Identify which cell holds the provided text, then report its (x, y) central coordinate. 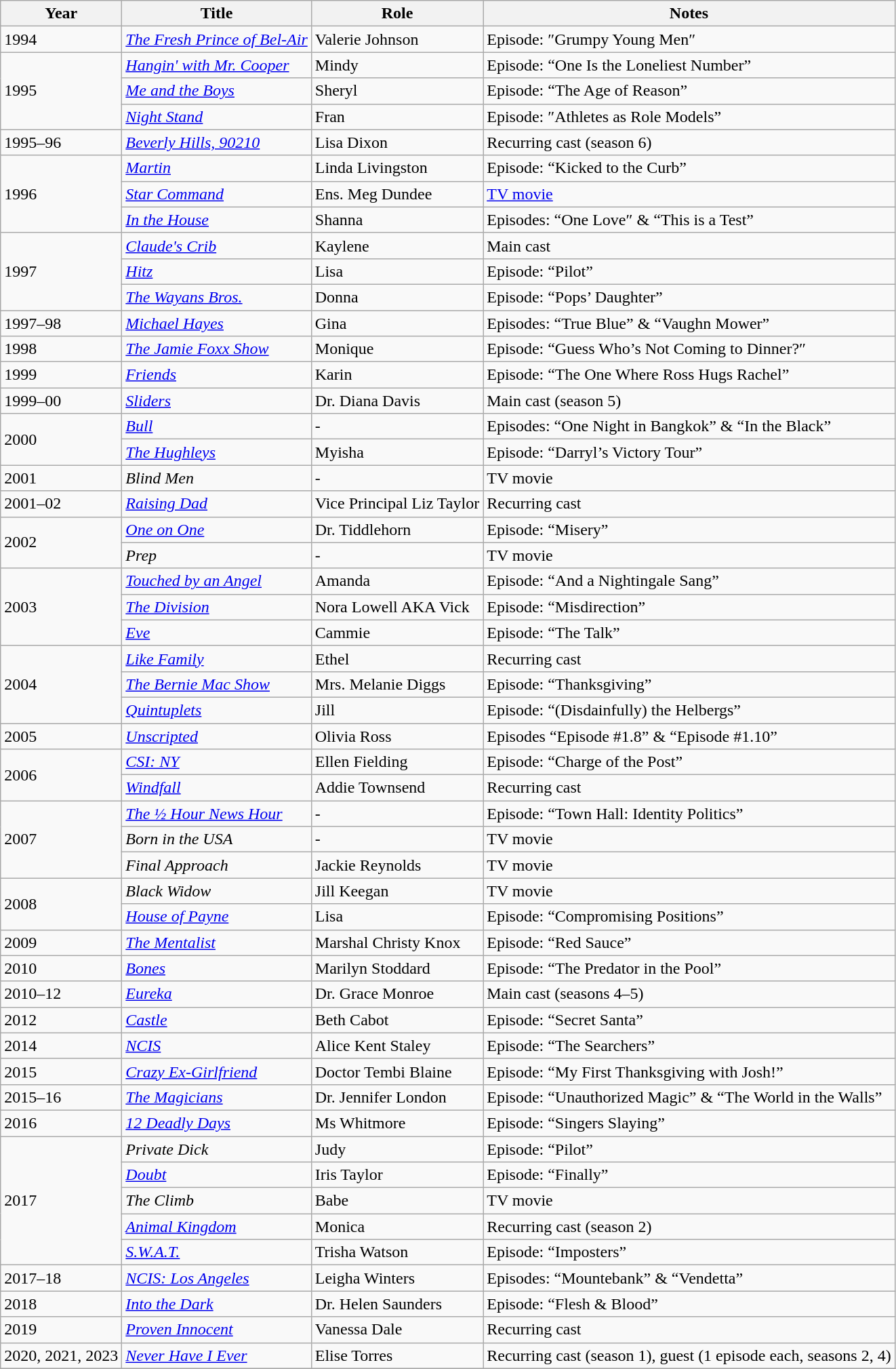
Friends (217, 375)
Sheryl (397, 91)
Gina (397, 323)
Episode: “Kicked to the Curb” (689, 168)
Episodes: “One Night in Bangkok” & “In the Black” (689, 426)
Nora Lowell AKA Vick (397, 607)
Raising Dad (217, 504)
Episodes “Episode #1.8” & “Episode #1.10” (689, 736)
Main cast (seasons 4–5) (689, 994)
Leigha Winters (397, 1278)
S.W.A.T. (217, 1252)
Prep (217, 555)
Bull (217, 426)
Recurring cast (season 6) (689, 142)
Hangin' with Mr. Cooper (217, 65)
Ens. Meg Dundee (397, 194)
Episode: “Pops’ Daughter” (689, 297)
Title (217, 14)
The Mentalist (217, 943)
Episode: “And a Nightingale Sang” (689, 581)
Unscripted (217, 736)
Quintuplets (217, 710)
Dr. Jennifer London (397, 1097)
Recurring cast (season 1), guest (1 episode each, seasons 2, 4) (689, 1355)
Night Stand (217, 117)
Trisha Watson (397, 1252)
1997 (61, 271)
The Hughleys (217, 452)
Doctor Tembi Blaine (397, 1071)
Windfall (217, 788)
Year (61, 14)
Role (397, 14)
Shanna (397, 220)
Jill Keegan (397, 891)
2002 (61, 542)
Proven Innocent (217, 1330)
Episode: “Thanksgiving” (689, 684)
Touched by an Angel (217, 581)
Animal Kingdom (217, 1227)
1999 (61, 375)
2010–12 (61, 994)
2000 (61, 439)
1994 (61, 39)
Cammie (397, 633)
The Division (217, 607)
Eve (217, 633)
NCIS: Los Angeles (217, 1278)
Sliders (217, 401)
2003 (61, 607)
The Jamie Foxx Show (217, 349)
2016 (61, 1123)
2012 (61, 1020)
Episodes: “One Love″ & “This is a Test” (689, 220)
The Fresh Prince of Bel-Air (217, 39)
Fran (397, 117)
Hitz (217, 271)
Doubt (217, 1175)
Dr. Helen Saunders (397, 1304)
Kaylene (397, 245)
2001–02 (61, 504)
Episode: “One Is the Loneliest Number” (689, 65)
2010 (61, 968)
2014 (61, 1046)
Jackie Reynolds (397, 865)
2001 (61, 478)
Episode: “The Predator in the Pool” (689, 968)
Marshal Christy Knox (397, 943)
1997–98 (61, 323)
Into the Dark (217, 1304)
2019 (61, 1330)
2020, 2021, 2023 (61, 1355)
Claude's Crib (217, 245)
1996 (61, 194)
Beth Cabot (397, 1020)
Martin (217, 168)
1995–96 (61, 142)
2015–16 (61, 1097)
Alice Kent Staley (397, 1046)
2017 (61, 1201)
2008 (61, 904)
Episodes: “Mountebank” & “Vendetta” (689, 1278)
Mrs. Melanie Diggs (397, 684)
Iris Taylor (397, 1175)
Ms Whitmore (397, 1123)
Main cast (689, 245)
Babe (397, 1201)
Addie Townsend (397, 788)
Ethel (397, 658)
The Bernie Mac Show (217, 684)
Judy (397, 1149)
2009 (61, 943)
Donna (397, 297)
Vice Principal Liz Taylor (397, 504)
Monica (397, 1227)
Episode: “Guess Who’s Not Coming to Dinner?″ (689, 349)
One on One (217, 530)
Episode: “Flesh & Blood” (689, 1304)
Episode: “Secret Santa” (689, 1020)
Episode: “Misery” (689, 530)
Olivia Ross (397, 736)
Castle (217, 1020)
1995 (61, 91)
1998 (61, 349)
Vanessa Dale (397, 1330)
Dr. Tiddlehorn (397, 530)
2015 (61, 1071)
2006 (61, 775)
Private Dick (217, 1149)
Final Approach (217, 865)
1999–00 (61, 401)
Episode: “Darryl’s Victory Tour” (689, 452)
Main cast (season 5) (689, 401)
Episode: ″Athletes as Role Models” (689, 117)
Monique (397, 349)
Bones (217, 968)
The ½ Hour News Hour (217, 814)
Episode: “The Talk” (689, 633)
Ellen Fielding (397, 762)
Linda Livingston (397, 168)
2017–18 (61, 1278)
Marilyn Stoddard (397, 968)
Jill (397, 710)
Episode: “Charge of the Post” (689, 762)
2018 (61, 1304)
Myisha (397, 452)
Black Widow (217, 891)
Dr. Diana Davis (397, 401)
Dr. Grace Monroe (397, 994)
Recurring cast (season 2) (689, 1227)
Amanda (397, 581)
In the House (217, 220)
Eureka (217, 994)
Star Command (217, 194)
The Wayans Bros. (217, 297)
Episode: “Singers Slaying” (689, 1123)
2005 (61, 736)
The Magicians (217, 1097)
Beverly Hills, 90210 (217, 142)
Michael Hayes (217, 323)
12 Deadly Days (217, 1123)
Episode: ″Grumpy Young Men″ (689, 39)
Episode: “Compromising Positions” (689, 917)
Crazy Ex-Girlfriend (217, 1071)
2007 (61, 839)
Notes (689, 14)
Elise Torres (397, 1355)
Like Family (217, 658)
Episode: “Finally” (689, 1175)
Never Have I Ever (217, 1355)
NCIS (217, 1046)
Episodes: “True Blue” & “Vaughn Mower” (689, 323)
Episode: “Town Hall: Identity Politics” (689, 814)
CSI: NY (217, 762)
The Climb (217, 1201)
Born in the USA (217, 839)
Episode: “Imposters” (689, 1252)
House of Payne (217, 917)
Mindy (397, 65)
Episode: “The Searchers” (689, 1046)
Valerie Johnson (397, 39)
Episode: “(Disdainfully) the Helbergs” (689, 710)
Episode: “The Age of Reason” (689, 91)
Episode: “Unauthorized Magic” & “The World in the Walls” (689, 1097)
Karin (397, 375)
Episode: “Red Sauce” (689, 943)
Lisa Dixon (397, 142)
Episode: “Misdirection” (689, 607)
Me and the Boys (217, 91)
Blind Men (217, 478)
Episode: “The One Where Ross Hugs Rachel” (689, 375)
2004 (61, 684)
Episode: “My First Thanksgiving with Josh!” (689, 1071)
